From the cell containing the given text, extract its center point as [x, y] coordinate. 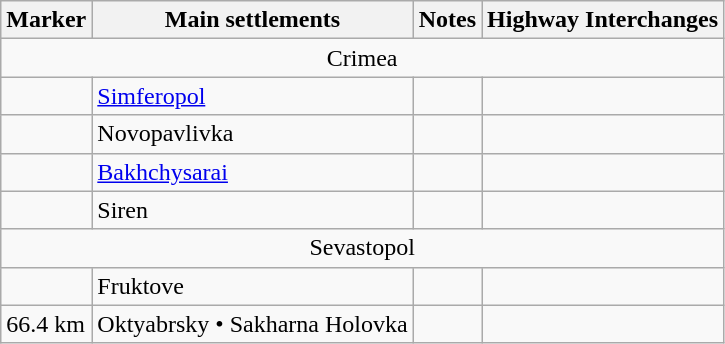
Sevastopol [362, 248]
Oktyabrsky • Sakharna Holovka [252, 324]
Novopavlivka [252, 134]
Marker [46, 20]
66.4 km [46, 324]
Notes [447, 20]
Siren [252, 210]
Crimea [362, 58]
Fruktove [252, 286]
Highway Interchanges [603, 20]
Bakhchysarai [252, 172]
Main settlements [252, 20]
Simferopol [252, 96]
